Output the (X, Y) coordinate of the center of the cell containing the given text.  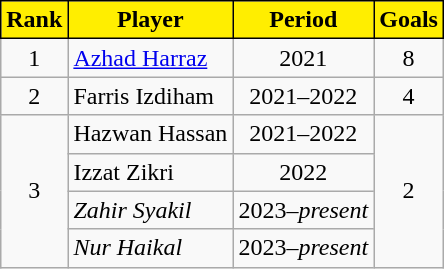
Zahir Syakil (150, 210)
2021 (304, 58)
Azhad Harraz (150, 58)
Rank (34, 20)
4 (409, 96)
Izzat Zikri (150, 172)
Farris Izdiham (150, 96)
8 (409, 58)
3 (34, 191)
Nur Haikal (150, 248)
Hazwan Hassan (150, 134)
Goals (409, 20)
2022 (304, 172)
1 (34, 58)
Period (304, 20)
Player (150, 20)
